Return the (X, Y) coordinate for the center point of the cell that contains the specified text.  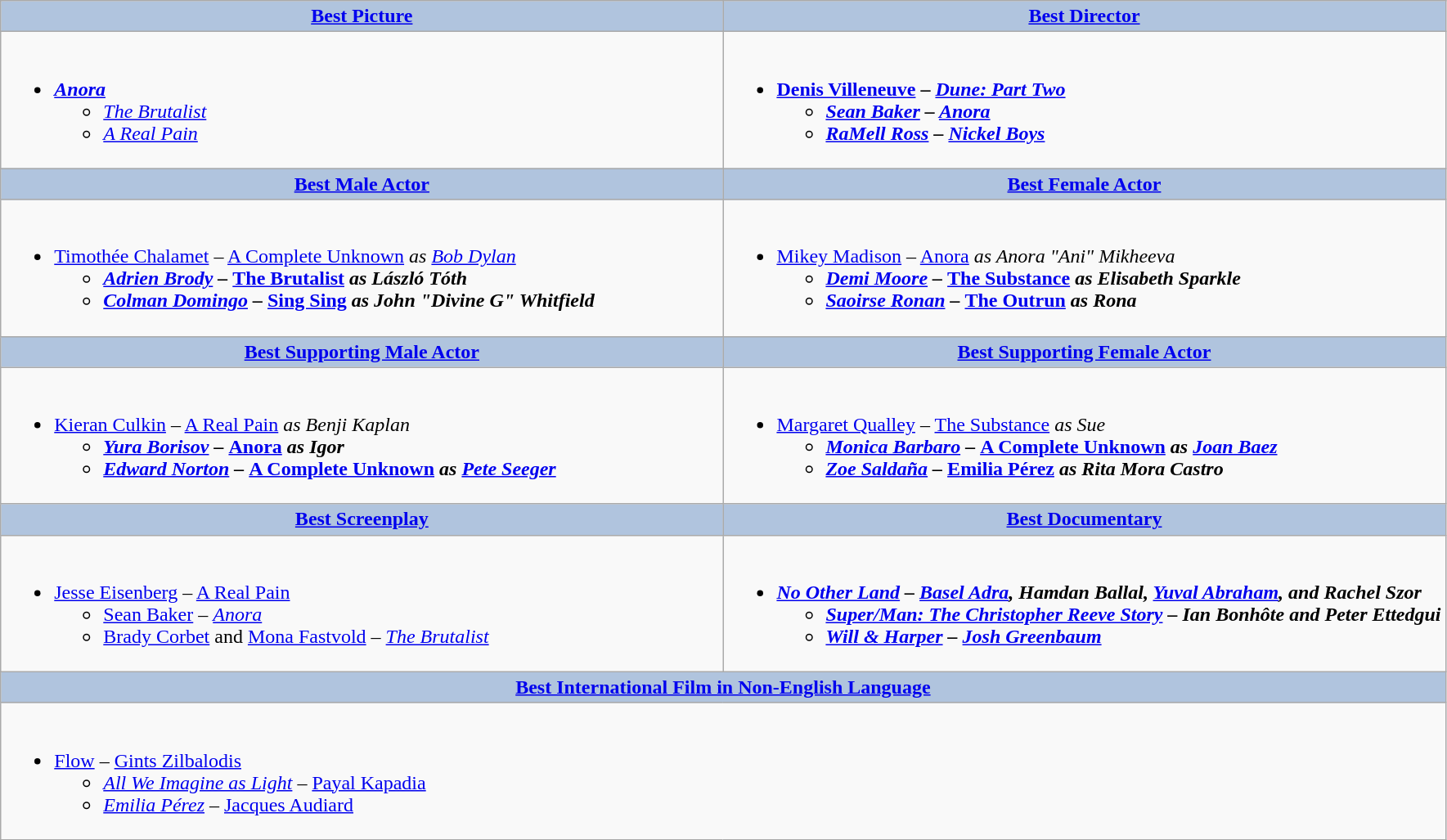
Jesse Eisenberg – A Real PainSean Baker – AnoraBrady Corbet and Mona Fastvold – The Brutalist (362, 604)
Best Male Actor (362, 184)
Best Documentary (1085, 519)
Kieran Culkin – A Real Pain as Benji KaplanYura Borisov – Anora as IgorEdward Norton – A Complete Unknown as Pete Seeger (362, 435)
Best Supporting Male Actor (362, 352)
Denis Villeneuve – Dune: Part TwoSean Baker – AnoraRaMell Ross – Nickel Boys (1085, 100)
Timothée Chalamet – A Complete Unknown as Bob DylanAdrien Brody – The Brutalist as László TóthColman Domingo – Sing Sing as John "Divine G" Whitfield (362, 268)
Best International Film in Non-English Language (723, 687)
Flow – Gints ZilbalodisAll We Imagine as Light – Payal KapadiaEmilia Pérez – Jacques Audiard (723, 770)
AnoraThe BrutalistA Real Pain (362, 100)
Best Female Actor (1085, 184)
Best Screenplay (362, 519)
Best Picture (362, 16)
Mikey Madison – Anora as Anora "Ani" MikheevaDemi Moore – The Substance as Elisabeth SparkleSaoirse Ronan – The Outrun as Rona (1085, 268)
Best Director (1085, 16)
Best Supporting Female Actor (1085, 352)
Margaret Qualley – The Substance as SueMonica Barbaro – A Complete Unknown as Joan BaezZoe Saldaña – Emilia Pérez as Rita Mora Castro (1085, 435)
